Scan for the cell matching the given text and deliver its (X, Y) coordinate at center. 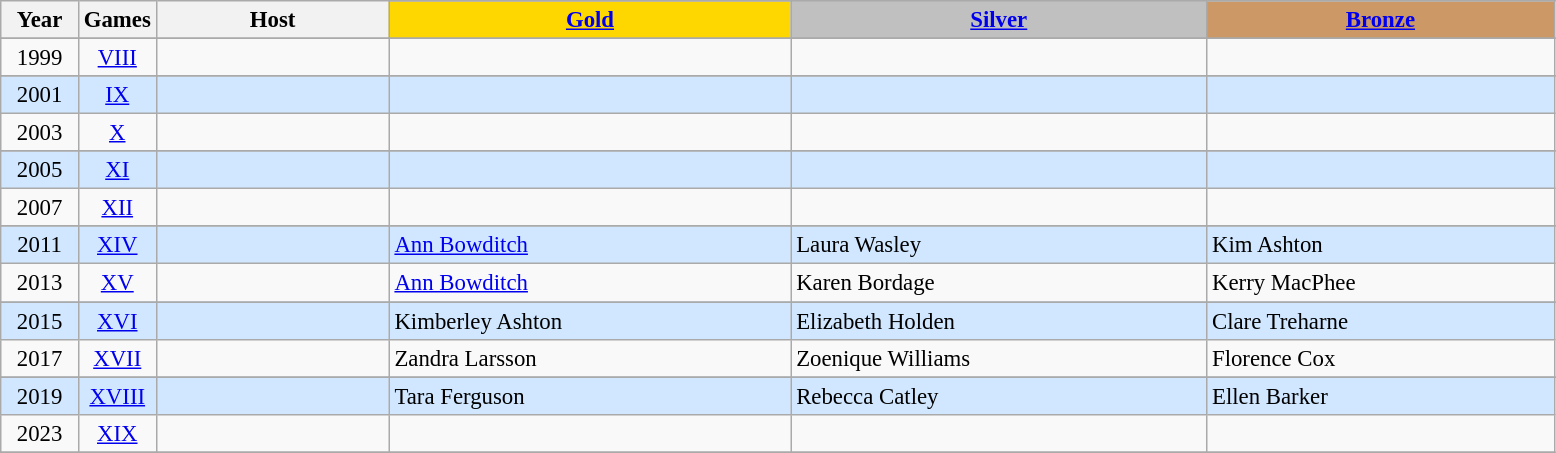
2013 (40, 283)
2023 (40, 433)
XVI (117, 321)
Laura Wasley (999, 245)
XVIII (117, 396)
Ellen Barker (1381, 396)
Kim Ashton (1381, 245)
Games (117, 20)
Clare Treharne (1381, 321)
XIV (117, 245)
Karen Bordage (999, 283)
Tara Ferguson (590, 396)
2003 (40, 133)
2007 (40, 208)
Bronze (1381, 20)
Gold (590, 20)
XI (117, 170)
Host (272, 20)
VIII (117, 58)
2019 (40, 396)
XVII (117, 358)
Year (40, 20)
2017 (40, 358)
Zandra Larsson (590, 358)
XIX (117, 433)
XV (117, 283)
IX (117, 95)
Zoenique Williams (999, 358)
Rebecca Catley (999, 396)
2005 (40, 170)
2001 (40, 95)
1999 (40, 58)
XII (117, 208)
Elizabeth Holden (999, 321)
Kimberley Ashton (590, 321)
Kerry MacPhee (1381, 283)
X (117, 133)
2011 (40, 245)
2015 (40, 321)
Florence Cox (1381, 358)
Silver (999, 20)
